Determine the (X, Y) coordinate at the center of the cell enclosing the given text.  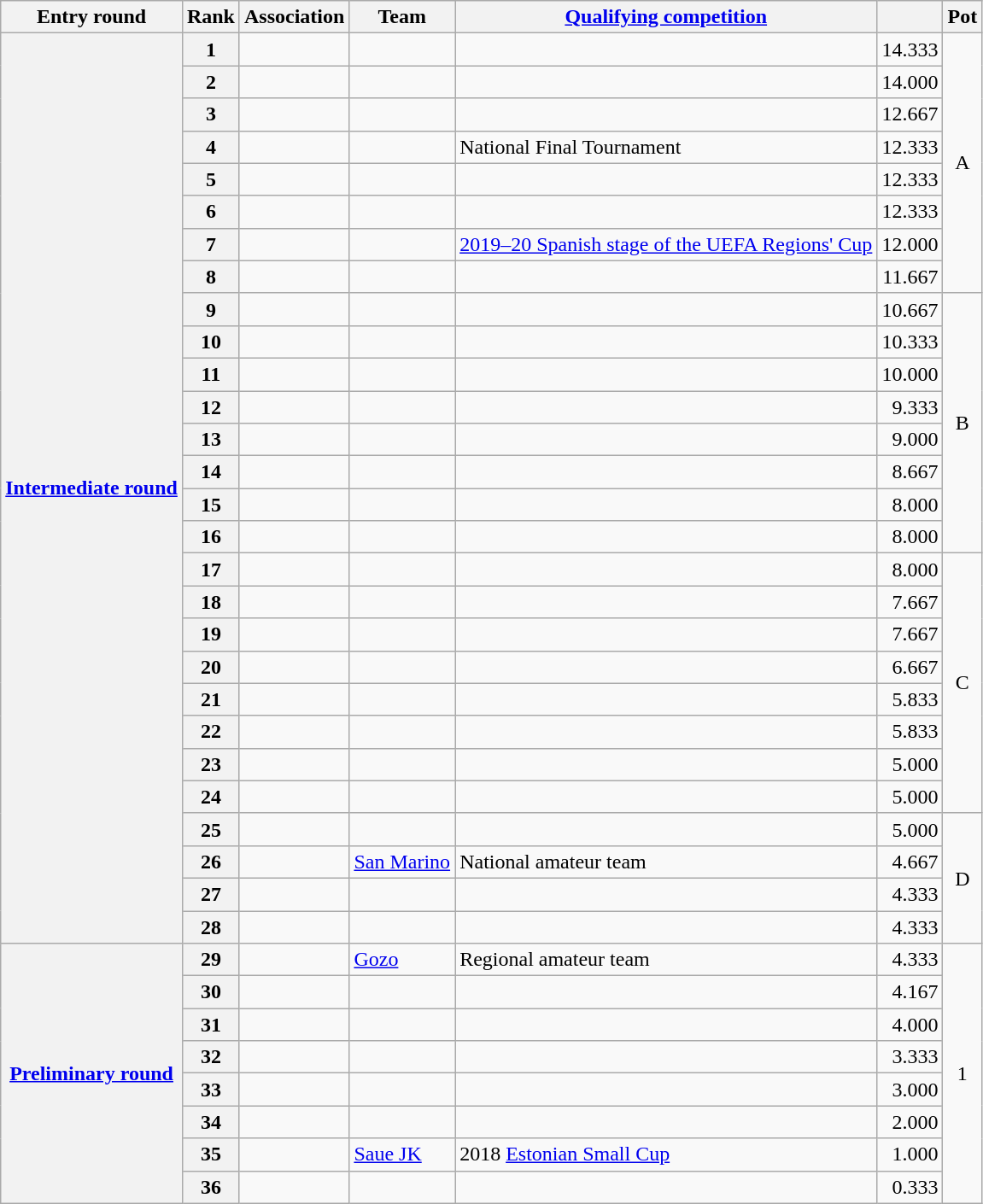
26 (210, 862)
11.667 (910, 277)
32 (210, 1057)
C (963, 683)
6.667 (910, 667)
4.000 (910, 1025)
Preliminary round (92, 1073)
National Final Tournament (666, 147)
11 (210, 374)
14 (210, 472)
4.667 (910, 862)
33 (210, 1090)
22 (210, 732)
B (963, 423)
19 (210, 634)
Rank (210, 17)
5 (210, 179)
San Marino (402, 862)
17 (210, 570)
8 (210, 277)
2.000 (910, 1122)
A (963, 163)
9.333 (910, 407)
Gozo (402, 960)
1.000 (910, 1154)
Qualifying competition (666, 17)
Intermediate round (92, 488)
35 (210, 1154)
21 (210, 699)
29 (210, 960)
24 (210, 797)
18 (210, 602)
10.000 (910, 374)
Pot (963, 17)
7 (210, 244)
Saue JK (402, 1154)
12 (210, 407)
6 (210, 212)
10 (210, 342)
15 (210, 505)
Entry round (92, 17)
9.000 (910, 440)
3.000 (910, 1090)
8.667 (910, 472)
20 (210, 667)
2018 Estonian Small Cup (666, 1154)
D (963, 878)
14.000 (910, 82)
23 (210, 764)
27 (210, 894)
Team (402, 17)
3 (210, 114)
12.000 (910, 244)
16 (210, 537)
13 (210, 440)
14.333 (910, 50)
12.667 (910, 114)
30 (210, 992)
3.333 (910, 1057)
4.167 (910, 992)
0.333 (910, 1187)
9 (210, 309)
2 (210, 82)
Association (294, 17)
25 (210, 829)
28 (210, 926)
36 (210, 1187)
2019–20 Spanish stage of the UEFA Regions' Cup (666, 244)
10.333 (910, 342)
34 (210, 1122)
4 (210, 147)
National amateur team (666, 862)
10.667 (910, 309)
Regional amateur team (666, 960)
31 (210, 1025)
